For the text-containing cell, return its midpoint in (X, Y) coordinate format. 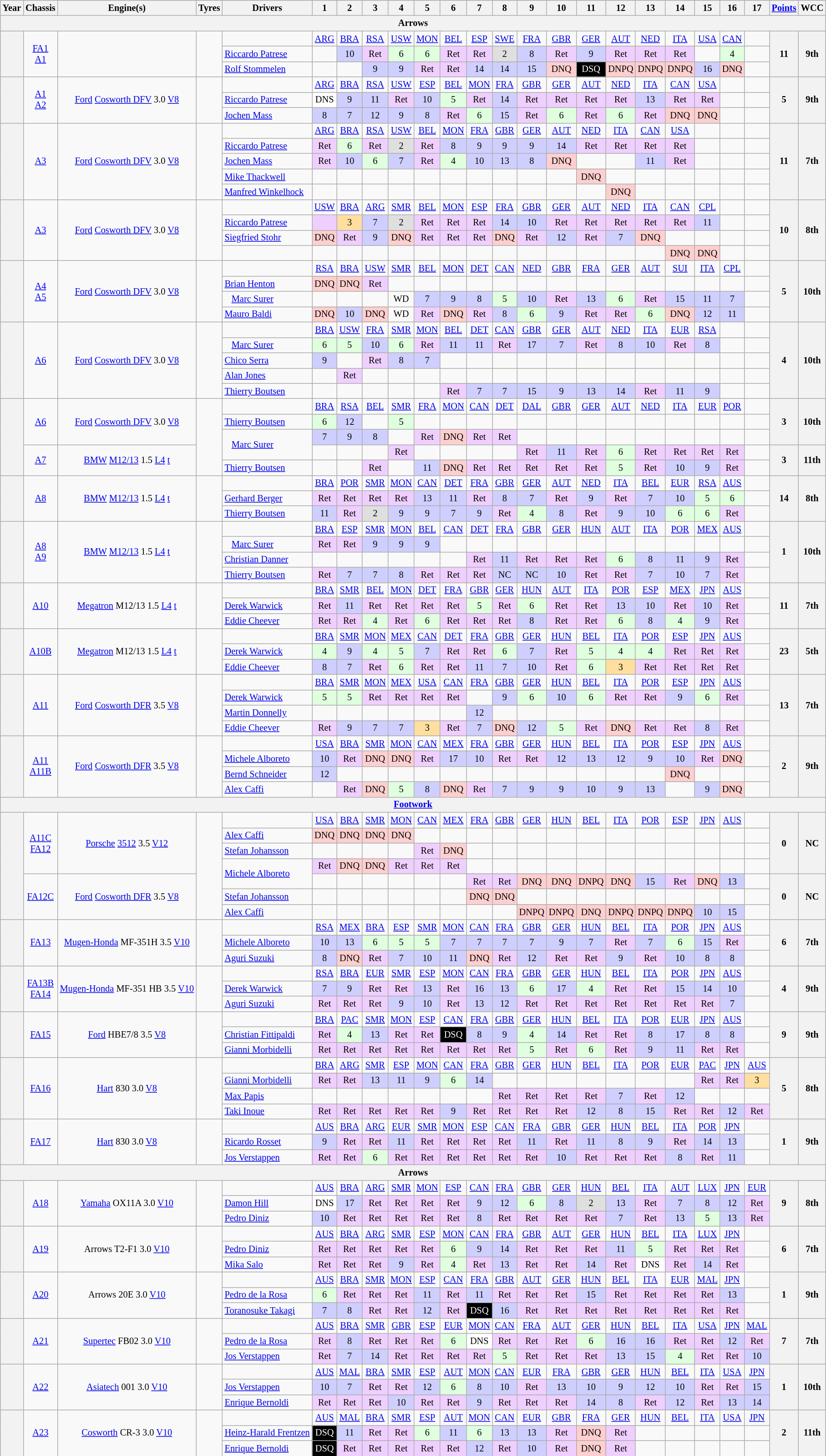
FA1A1 (40, 54)
Chassis (40, 8)
Mika Salo (268, 1264)
Max Papis (268, 1096)
Manfred Winkelhock (268, 192)
Cosworth CR-3 3.0 V10 (127, 1433)
A8 (40, 498)
Heinz-Harald Frentzen (268, 1433)
Engine(s) (127, 8)
Gerhard Berger (268, 498)
A21 (40, 1341)
Mugen-Honda MF-351H 3.5 V10 (127, 942)
Points (784, 8)
Mike Thackwell (268, 177)
FA17 (40, 1142)
WCC (812, 8)
Christian Danner (268, 560)
A22 (40, 1387)
A7 (40, 460)
A10B (40, 651)
Supertec FB02 3.0 V10 (127, 1341)
Drivers (268, 8)
FA16 (40, 1088)
Toranosuke Takagi (268, 1310)
A23 (40, 1433)
Asiatech 001 3.0 V10 (127, 1387)
Footwork (413, 804)
Chico Serra (268, 360)
Ford HBE7/8 3.5 V8 (127, 1034)
FA12C (40, 897)
5th (812, 651)
Martin Donnelly (268, 713)
A18 (40, 1203)
FA15 (40, 1034)
Siegfried Stohr (268, 238)
Christian Fittipaldi (268, 1034)
Arrows T2-F1 3.0 V10 (127, 1249)
A11A11B (40, 767)
SUI (680, 268)
DAL (532, 406)
Alan Jones (268, 376)
Arrows 20E 3.0 V10 (127, 1295)
Mauro Baldi (268, 314)
Taki Inoue (268, 1111)
Year (12, 8)
Ricardo Rosset (268, 1142)
A11 (40, 705)
23 (784, 651)
A8A9 (40, 552)
SWE (505, 39)
A4A5 (40, 291)
FA13 (40, 942)
A20 (40, 1295)
Rolf Stommelen (268, 69)
A11CFA12 (40, 843)
Porsche 3512 3.5 V12 (127, 843)
Mugen-Honda MF-351 HB 3.5 V10 (127, 989)
Brian Henton (268, 284)
Yamaha OX11A 3.0 V10 (127, 1203)
Bernd Schneider (268, 774)
Tyres (209, 8)
A1A2 (40, 100)
Damon Hill (268, 1203)
FA13BFA14 (40, 989)
A19 (40, 1249)
A10 (40, 606)
